Return the [X, Y] coordinate for the center point of the cell that contains the specified text.  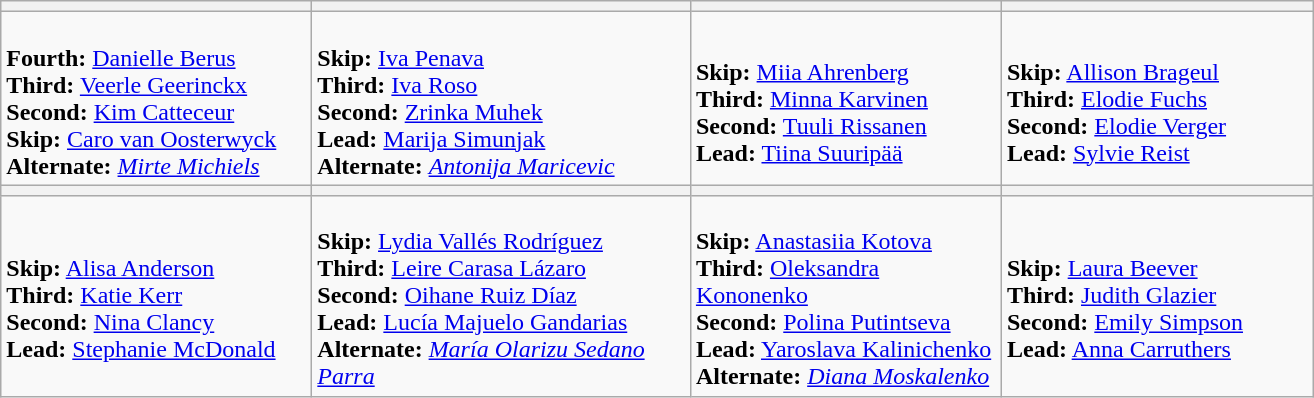
Skip: Miia Ahrenberg Third: Minna Karvinen Second: Tuuli Rissanen Lead: Tiina Suuripää [846, 98]
Fourth: Danielle Berus Third: Veerle Geerinckx Second: Kim Catteceur Skip: Caro van Oosterwyck Alternate: Mirte Michiels [156, 98]
Skip: Laura Beever Third: Judith Glazier Second: Emily Simpson Lead: Anna Carruthers [1156, 296]
Skip: Alisa Anderson Third: Katie Kerr Second: Nina Clancy Lead: Stephanie McDonald [156, 296]
Skip: Iva Penava Third: Iva Roso Second: Zrinka Muhek Lead: Marija Simunjak Alternate: Antonija Maricevic [502, 98]
Skip: Allison Brageul Third: Elodie Fuchs Second: Elodie Verger Lead: Sylvie Reist [1156, 98]
Skip: Anastasiia Kotova Third: Oleksandra Kononenko Second: Polina Putintseva Lead: Yaroslava Kalinichenko Alternate: Diana Moskalenko [846, 296]
Skip: Lydia Vallés Rodríguez Third: Leire Carasa Lázaro Second: Oihane Ruiz Díaz Lead: Lucía Majuelo Gandarias Alternate: María Olarizu Sedano Parra [502, 296]
